From the cell containing the given text, extract its center point as [x, y] coordinate. 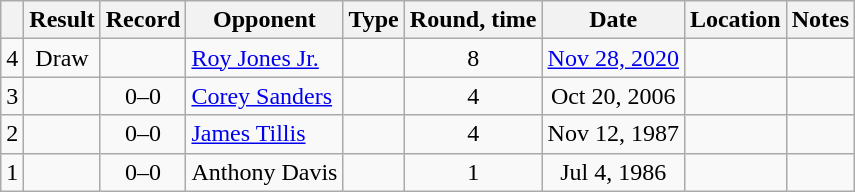
Corey Sanders [264, 96]
Result [62, 20]
3 [12, 96]
Anthony Davis [264, 172]
Oct 20, 2006 [613, 96]
James Tillis [264, 134]
Jul 4, 1986 [613, 172]
Round, time [473, 20]
Roy Jones Jr. [264, 58]
8 [473, 58]
Date [613, 20]
Record [143, 20]
Nov 12, 1987 [613, 134]
Nov 28, 2020 [613, 58]
Draw [62, 58]
Notes [820, 20]
Location [735, 20]
Type [374, 20]
Opponent [264, 20]
2 [12, 134]
